Capture the cell that displays the provided text and extract its (x, y) central coordinate. 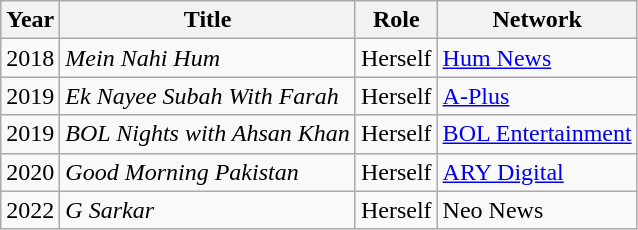
Hum News (537, 58)
Year (30, 20)
Good Morning Pakistan (208, 172)
BOL Nights with Ahsan Khan (208, 134)
G Sarkar (208, 210)
2018 (30, 58)
BOL Entertainment (537, 134)
2020 (30, 172)
Role (396, 20)
Network (537, 20)
Ek Nayee Subah With Farah (208, 96)
Title (208, 20)
Mein Nahi Hum (208, 58)
A-Plus (537, 96)
Neo News (537, 210)
ARY Digital (537, 172)
2022 (30, 210)
